Return (X, Y) of the center of cell containing provided text 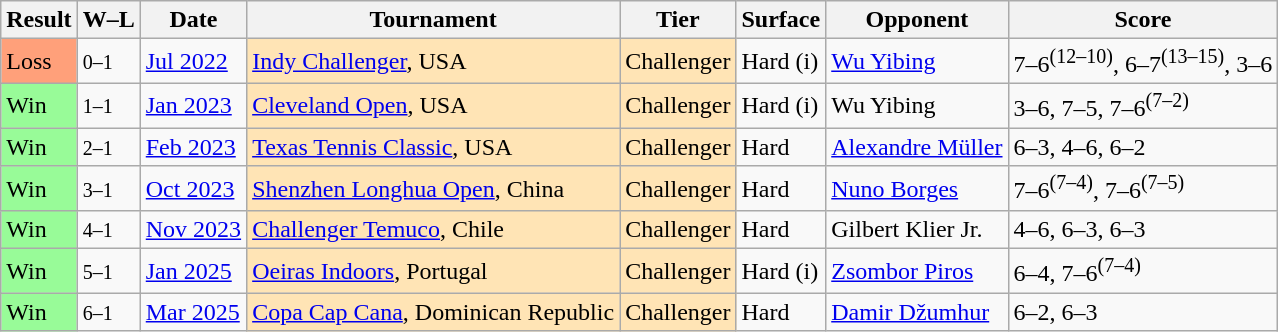
3–6, 7–5, 7–6(7–2) (1143, 106)
Damir Džumhur (917, 312)
Surface (781, 20)
Oeiras Indoors, Portugal (434, 272)
Feb 2023 (193, 147)
0–1 (108, 62)
7–6(7–4), 7–6(7–5) (1143, 188)
Result (39, 20)
Jan 2025 (193, 272)
Loss (39, 62)
Nov 2023 (193, 230)
6–2, 6–3 (1143, 312)
4–6, 6–3, 6–3 (1143, 230)
Cleveland Open, USA (434, 106)
Score (1143, 20)
6–3, 4–6, 6–2 (1143, 147)
Jan 2023 (193, 106)
4–1 (108, 230)
Gilbert Klier Jr. (917, 230)
Tier (678, 20)
5–1 (108, 272)
W–L (108, 20)
Opponent (917, 20)
7–6(12–10), 6–7(13–15), 3–6 (1143, 62)
Nuno Borges (917, 188)
Zsombor Piros (917, 272)
Indy Challenger, USA (434, 62)
Copa Cap Cana, Dominican Republic (434, 312)
Challenger Temuco, Chile (434, 230)
Oct 2023 (193, 188)
3–1 (108, 188)
Jul 2022 (193, 62)
6–4, 7–6(7–4) (1143, 272)
2–1 (108, 147)
Mar 2025 (193, 312)
1–1 (108, 106)
6–1 (108, 312)
Tournament (434, 20)
Texas Tennis Classic, USA (434, 147)
Alexandre Müller (917, 147)
Date (193, 20)
Shenzhen Longhua Open, China (434, 188)
